Provide the [x, y] coordinate of the cell's center where the given text is located.  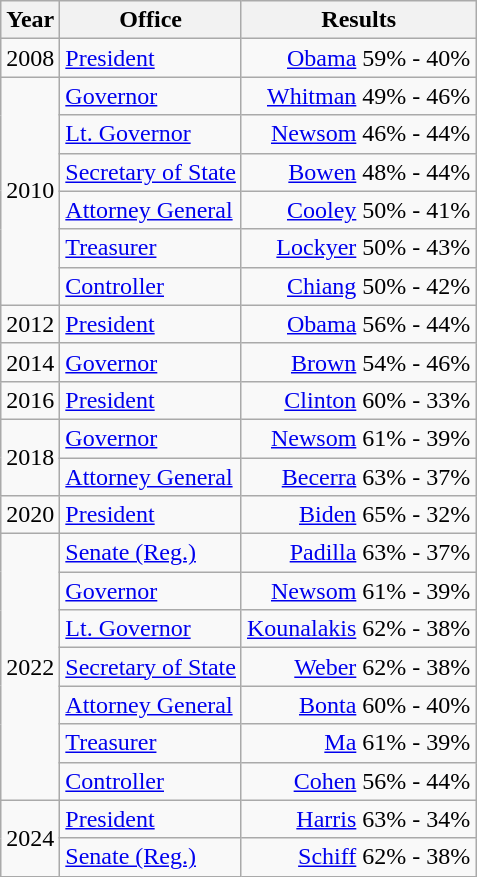
Bowen 48% - 44% [358, 172]
Newsom 46% - 44% [358, 134]
2022 [30, 667]
Padilla 63% - 37% [358, 553]
2010 [30, 191]
2008 [30, 58]
Results [358, 20]
Year [30, 20]
Weber 62% - 38% [358, 667]
Office [151, 20]
Clinton 60% - 33% [358, 400]
Kounalakis 62% - 38% [358, 629]
Lockyer 50% - 43% [358, 248]
Biden 65% - 32% [358, 515]
2016 [30, 400]
Obama 56% - 44% [358, 324]
Becerra 63% - 37% [358, 477]
Cooley 50% - 41% [358, 210]
Bonta 60% - 40% [358, 705]
2018 [30, 457]
Chiang 50% - 42% [358, 286]
Whitman 49% - 46% [358, 96]
Harris 63% - 34% [358, 819]
Schiff 62% - 38% [358, 857]
Obama 59% - 40% [358, 58]
2024 [30, 838]
2012 [30, 324]
2020 [30, 515]
Ma 61% - 39% [358, 743]
2014 [30, 362]
Cohen 56% - 44% [358, 781]
Brown 54% - 46% [358, 362]
